Find where the given text appears and provide that cell's center as [X, Y] coordinate. 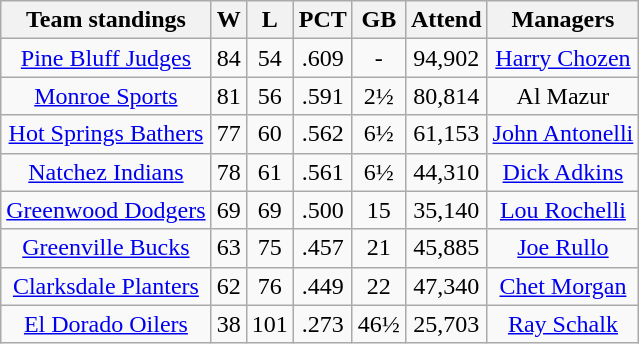
W [228, 20]
78 [228, 172]
.273 [322, 324]
44,310 [446, 172]
54 [270, 58]
25,703 [446, 324]
Clarksdale Planters [106, 286]
75 [270, 248]
.561 [322, 172]
Pine Bluff Judges [106, 58]
22 [378, 286]
63 [228, 248]
61 [270, 172]
60 [270, 134]
Monroe Sports [106, 96]
Dick Adkins [563, 172]
PCT [322, 20]
62 [228, 286]
56 [270, 96]
46½ [378, 324]
61,153 [446, 134]
81 [228, 96]
Joe Rullo [563, 248]
Harry Chozen [563, 58]
Hot Springs Bathers [106, 134]
76 [270, 286]
Greenville Bucks [106, 248]
Ray Schalk [563, 324]
35,140 [446, 210]
Chet Morgan [563, 286]
Team standings [106, 20]
Managers [563, 20]
94,902 [446, 58]
47,340 [446, 286]
45,885 [446, 248]
101 [270, 324]
2½ [378, 96]
.457 [322, 248]
Attend [446, 20]
.609 [322, 58]
- [378, 58]
.449 [322, 286]
GB [378, 20]
77 [228, 134]
38 [228, 324]
L [270, 20]
Lou Rochelli [563, 210]
Natchez Indians [106, 172]
John Antonelli [563, 134]
84 [228, 58]
15 [378, 210]
.562 [322, 134]
.500 [322, 210]
21 [378, 248]
El Dorado Oilers [106, 324]
Al Mazur [563, 96]
Greenwood Dodgers [106, 210]
80,814 [446, 96]
.591 [322, 96]
